Output the [x, y] coordinate of the center of the cell containing the given text.  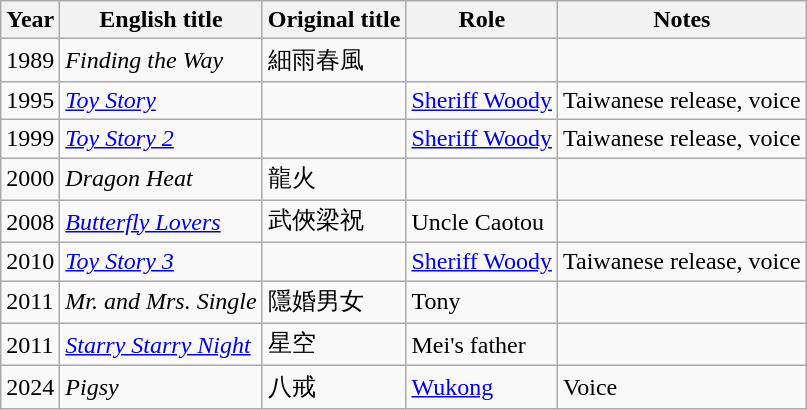
Mr. and Mrs. Single [161, 302]
Toy Story 2 [161, 138]
武俠梁祝 [334, 222]
1999 [30, 138]
Finding the Way [161, 60]
Butterfly Lovers [161, 222]
Voice [682, 388]
2024 [30, 388]
Role [482, 20]
1995 [30, 100]
Pigsy [161, 388]
星空 [334, 344]
2008 [30, 222]
English title [161, 20]
Uncle Caotou [482, 222]
2010 [30, 262]
2000 [30, 180]
隱婚男女 [334, 302]
Dragon Heat [161, 180]
Original title [334, 20]
Tony [482, 302]
Toy Story [161, 100]
龍火 [334, 180]
細雨春風 [334, 60]
Mei's father [482, 344]
Notes [682, 20]
Wukong [482, 388]
Toy Story 3 [161, 262]
1989 [30, 60]
八戒 [334, 388]
Year [30, 20]
Starry Starry Night [161, 344]
